Return the (x, y) coordinate for the center point of the cell that contains the specified text.  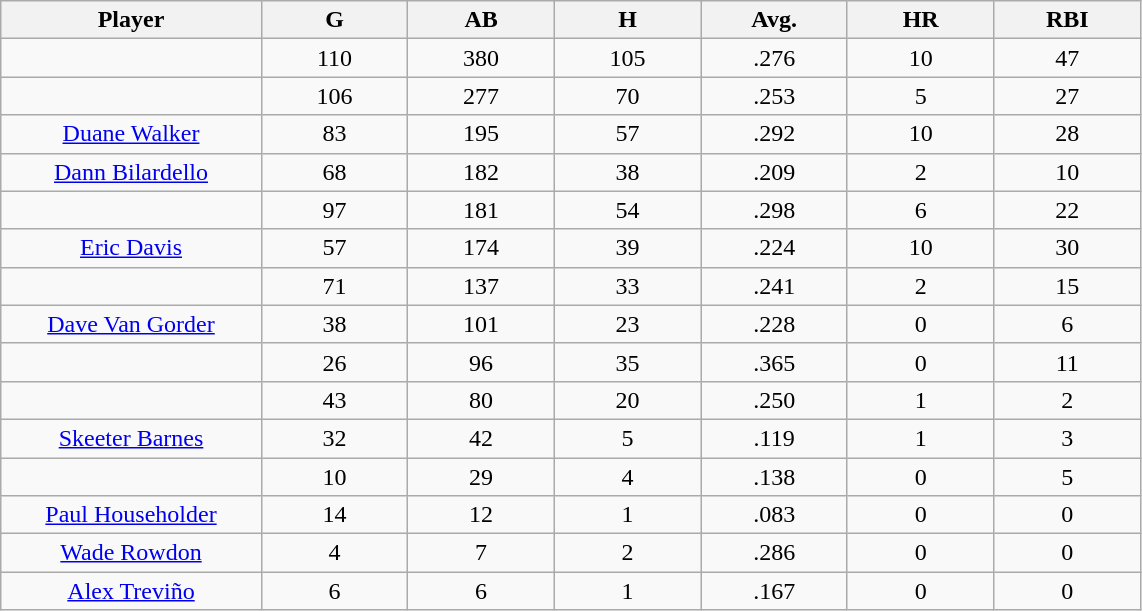
20 (628, 400)
174 (482, 248)
Wade Rowdon (132, 553)
Skeeter Barnes (132, 438)
H (628, 20)
182 (482, 172)
.286 (774, 553)
380 (482, 58)
96 (482, 362)
3 (1068, 438)
42 (482, 438)
110 (334, 58)
97 (334, 210)
14 (334, 515)
Duane Walker (132, 134)
Dave Van Gorder (132, 324)
.138 (774, 477)
12 (482, 515)
32 (334, 438)
39 (628, 248)
.241 (774, 286)
RBI (1068, 20)
105 (628, 58)
.119 (774, 438)
AB (482, 20)
G (334, 20)
Player (132, 20)
.083 (774, 515)
28 (1068, 134)
83 (334, 134)
Paul Householder (132, 515)
27 (1068, 96)
106 (334, 96)
26 (334, 362)
.224 (774, 248)
33 (628, 286)
68 (334, 172)
HR (920, 20)
277 (482, 96)
.276 (774, 58)
43 (334, 400)
Dann Bilardello (132, 172)
22 (1068, 210)
29 (482, 477)
47 (1068, 58)
Avg. (774, 20)
181 (482, 210)
.209 (774, 172)
Eric Davis (132, 248)
11 (1068, 362)
23 (628, 324)
7 (482, 553)
.298 (774, 210)
15 (1068, 286)
54 (628, 210)
30 (1068, 248)
35 (628, 362)
Alex Treviño (132, 591)
.292 (774, 134)
70 (628, 96)
101 (482, 324)
80 (482, 400)
195 (482, 134)
.228 (774, 324)
.253 (774, 96)
.365 (774, 362)
71 (334, 286)
137 (482, 286)
.250 (774, 400)
.167 (774, 591)
